Search for the cell housing the specified text and yield its [X, Y] center coordinate. 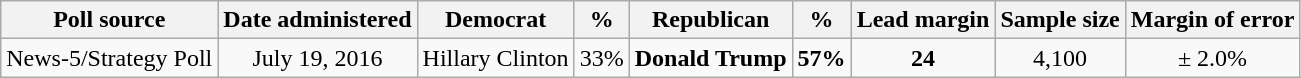
News-5/Strategy Poll [110, 58]
4,100 [1060, 58]
Donald Trump [710, 58]
57% [822, 58]
Republican [710, 20]
± 2.0% [1212, 58]
July 19, 2016 [318, 58]
Hillary Clinton [496, 58]
Sample size [1060, 20]
Date administered [318, 20]
Lead margin [923, 20]
Margin of error [1212, 20]
Democrat [496, 20]
Poll source [110, 20]
24 [923, 58]
33% [602, 58]
